Search for the cell housing the specified text and yield its [x, y] center coordinate. 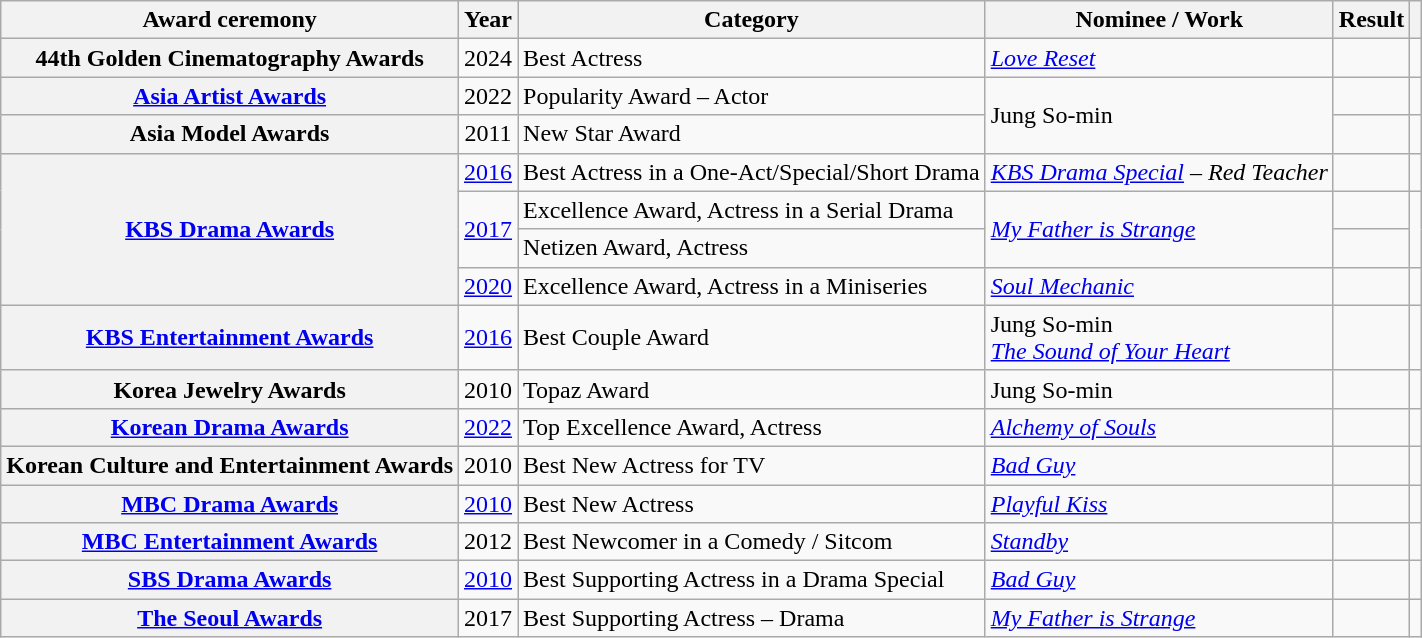
Best Actress [752, 58]
Soul Mechanic [1159, 286]
SBS Drama Awards [230, 580]
Top Excellence Award, Actress [752, 427]
Best Couple Award [752, 338]
MBC Drama Awards [230, 503]
Korea Jewelry Awards [230, 389]
Playful Kiss [1159, 503]
2020 [488, 286]
Asia Model Awards [230, 134]
Korean Drama Awards [230, 427]
2012 [488, 542]
44th Golden Cinematography Awards [230, 58]
Category [752, 20]
Jung So-min The Sound of Your Heart [1159, 338]
Excellence Award, Actress in a Miniseries [752, 286]
Standby [1159, 542]
New Star Award [752, 134]
Love Reset [1159, 58]
Alchemy of Souls [1159, 427]
Korean Culture and Entertainment Awards [230, 465]
Year [488, 20]
MBC Entertainment Awards [230, 542]
Popularity Award – Actor [752, 96]
Best Actress in a One-Act/Special/Short Drama [752, 172]
2024 [488, 58]
KBS Entertainment Awards [230, 338]
Best Newcomer in a Comedy / Sitcom [752, 542]
KBS Drama Awards [230, 229]
Best Supporting Actress – Drama [752, 618]
Nominee / Work [1159, 20]
Award ceremony [230, 20]
Best New Actress [752, 503]
Best New Actress for TV [752, 465]
Best Supporting Actress in a Drama Special [752, 580]
KBS Drama Special – Red Teacher [1159, 172]
Netizen Award, Actress [752, 248]
Excellence Award, Actress in a Serial Drama [752, 210]
2011 [488, 134]
The Seoul Awards [230, 618]
Asia Artist Awards [230, 96]
Result [1371, 20]
Topaz Award [752, 389]
